Identify which cell holds the provided text, then report its (x, y) central coordinate. 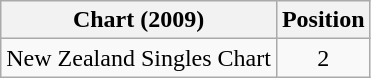
Chart (2009) (139, 20)
New Zealand Singles Chart (139, 58)
2 (323, 58)
Position (323, 20)
